Extract the [x, y] coordinate from the center of the cell holding the provided text.  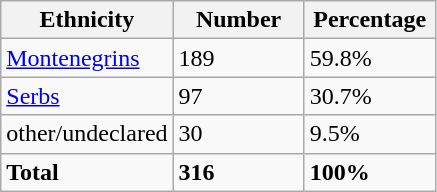
30 [238, 134]
Total [87, 172]
59.8% [370, 58]
100% [370, 172]
97 [238, 96]
316 [238, 172]
189 [238, 58]
Percentage [370, 20]
other/undeclared [87, 134]
30.7% [370, 96]
Ethnicity [87, 20]
Serbs [87, 96]
Montenegrins [87, 58]
9.5% [370, 134]
Number [238, 20]
